Scan for the cell matching the given text and deliver its [X, Y] coordinate at center. 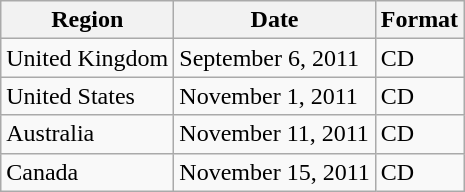
Date [274, 20]
Australia [88, 134]
United States [88, 96]
September 6, 2011 [274, 58]
Region [88, 20]
November 1, 2011 [274, 96]
Format [419, 20]
Canada [88, 172]
United Kingdom [88, 58]
November 11, 2011 [274, 134]
November 15, 2011 [274, 172]
